Identify which cell holds the provided text, then report its (X, Y) central coordinate. 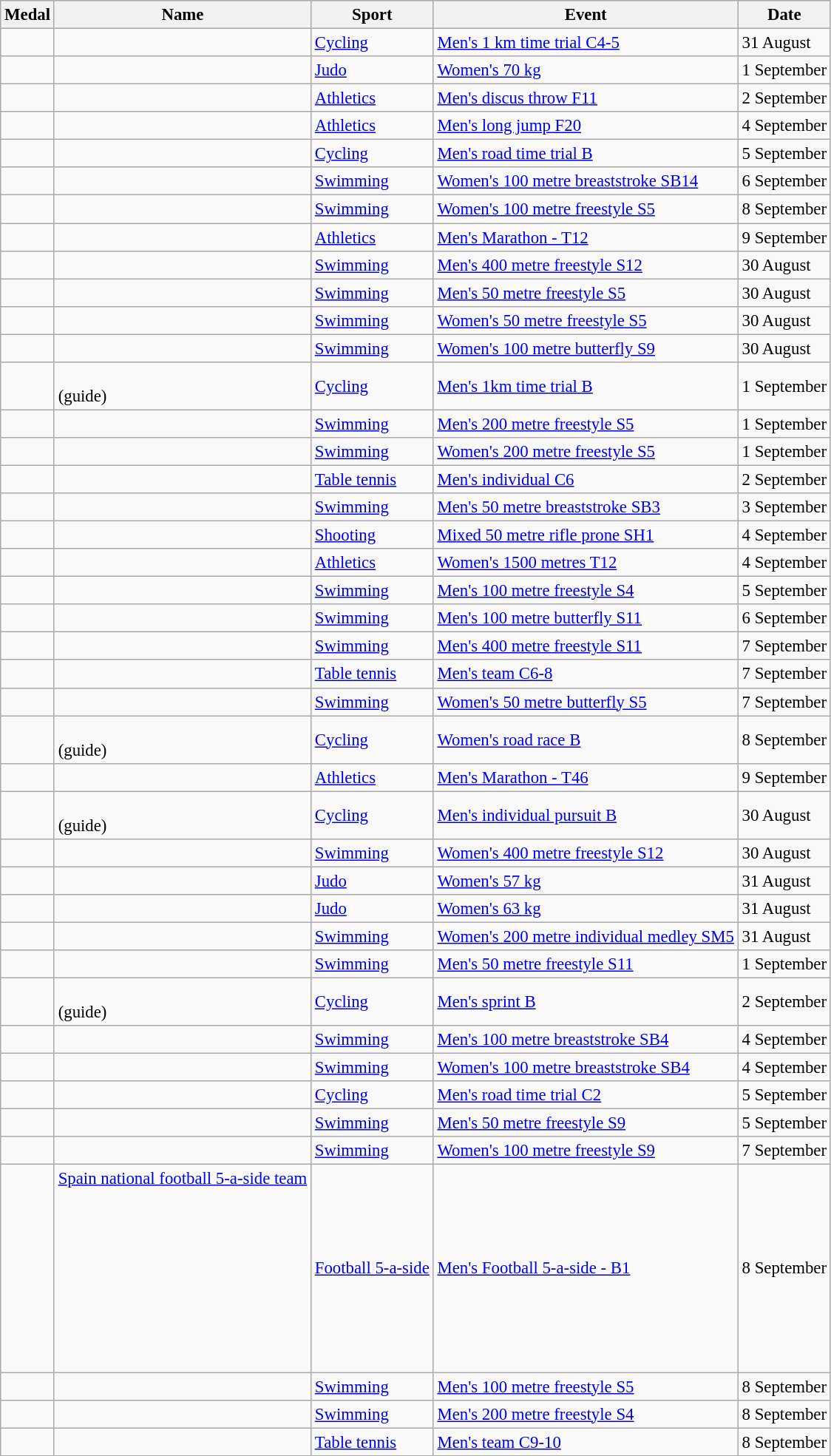
Spain national football 5-a-side team (182, 1269)
Men's 100 metre butterfly S11 (586, 618)
Men's individual C6 (586, 479)
Women's 200 metre individual medley SM5 (586, 936)
Women's 200 metre freestyle S5 (586, 452)
Women's 70 kg (586, 70)
Men's 50 metre freestyle S5 (586, 293)
Sport (373, 15)
Men's 1km time trial B (586, 386)
Men's 1 km time trial C4-5 (586, 43)
Men's Marathon - T12 (586, 237)
Women's 1500 metres T12 (586, 563)
Women's road race B (586, 739)
Women's 100 metre freestyle S5 (586, 209)
Men's 50 metre freestyle S9 (586, 1123)
Men's discus throw F11 (586, 98)
Men's team C6-8 (586, 674)
Women's 100 metre breaststroke SB4 (586, 1068)
Women's 100 metre butterfly S9 (586, 348)
Men's team C9-10 (586, 1442)
Men's road time trial C2 (586, 1095)
Men's individual pursuit B (586, 815)
Event (586, 15)
Men's Football 5-a-side - B1 (586, 1269)
Medal (28, 15)
Women's 50 metre butterfly S5 (586, 702)
Women's 63 kg (586, 909)
Women's 400 metre freestyle S12 (586, 853)
Men's Marathon - T46 (586, 777)
Men's 100 metre freestyle S5 (586, 1386)
Women's 100 metre breaststroke SB14 (586, 181)
Men's road time trial B (586, 154)
Men's 400 metre freestyle S11 (586, 646)
Men's 200 metre freestyle S5 (586, 424)
3 September (784, 507)
Men's long jump F20 (586, 126)
Women's 50 metre freestyle S5 (586, 320)
Men's 50 metre breaststroke SB3 (586, 507)
Women's 57 kg (586, 881)
Men's 200 metre freestyle S4 (586, 1414)
Men's 400 metre freestyle S12 (586, 265)
Shooting (373, 535)
Men's 100 metre freestyle S4 (586, 591)
Men's 50 metre freestyle S11 (586, 964)
Men's sprint B (586, 1003)
Women's 100 metre freestyle S9 (586, 1151)
Football 5-a-side (373, 1269)
Mixed 50 metre rifle prone SH1 (586, 535)
Date (784, 15)
Name (182, 15)
Men's 100 metre breaststroke SB4 (586, 1040)
